Find where the given text appears and provide that cell's center as [X, Y] coordinate. 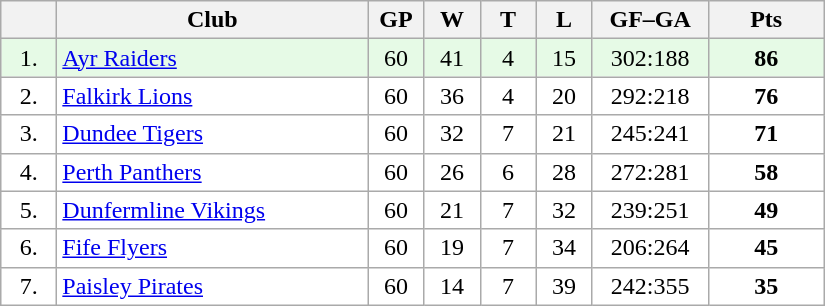
245:241 [650, 134]
6. [29, 248]
26 [452, 172]
Dunfermline Vikings [212, 210]
272:281 [650, 172]
14 [452, 286]
28 [564, 172]
242:355 [650, 286]
Club [212, 20]
58 [766, 172]
76 [766, 96]
Paisley Pirates [212, 286]
41 [452, 58]
1. [29, 58]
6 [508, 172]
49 [766, 210]
39 [564, 286]
Dundee Tigers [212, 134]
206:264 [650, 248]
Pts [766, 20]
20 [564, 96]
292:218 [650, 96]
4. [29, 172]
2. [29, 96]
GP [396, 20]
T [508, 20]
Fife Flyers [212, 248]
34 [564, 248]
19 [452, 248]
36 [452, 96]
L [564, 20]
7. [29, 286]
5. [29, 210]
Falkirk Lions [212, 96]
3. [29, 134]
Perth Panthers [212, 172]
Ayr Raiders [212, 58]
86 [766, 58]
239:251 [650, 210]
15 [564, 58]
45 [766, 248]
GF–GA [650, 20]
71 [766, 134]
302:188 [650, 58]
35 [766, 286]
W [452, 20]
